Return the (x, y) coordinate for the center point of the cell that contains the specified text.  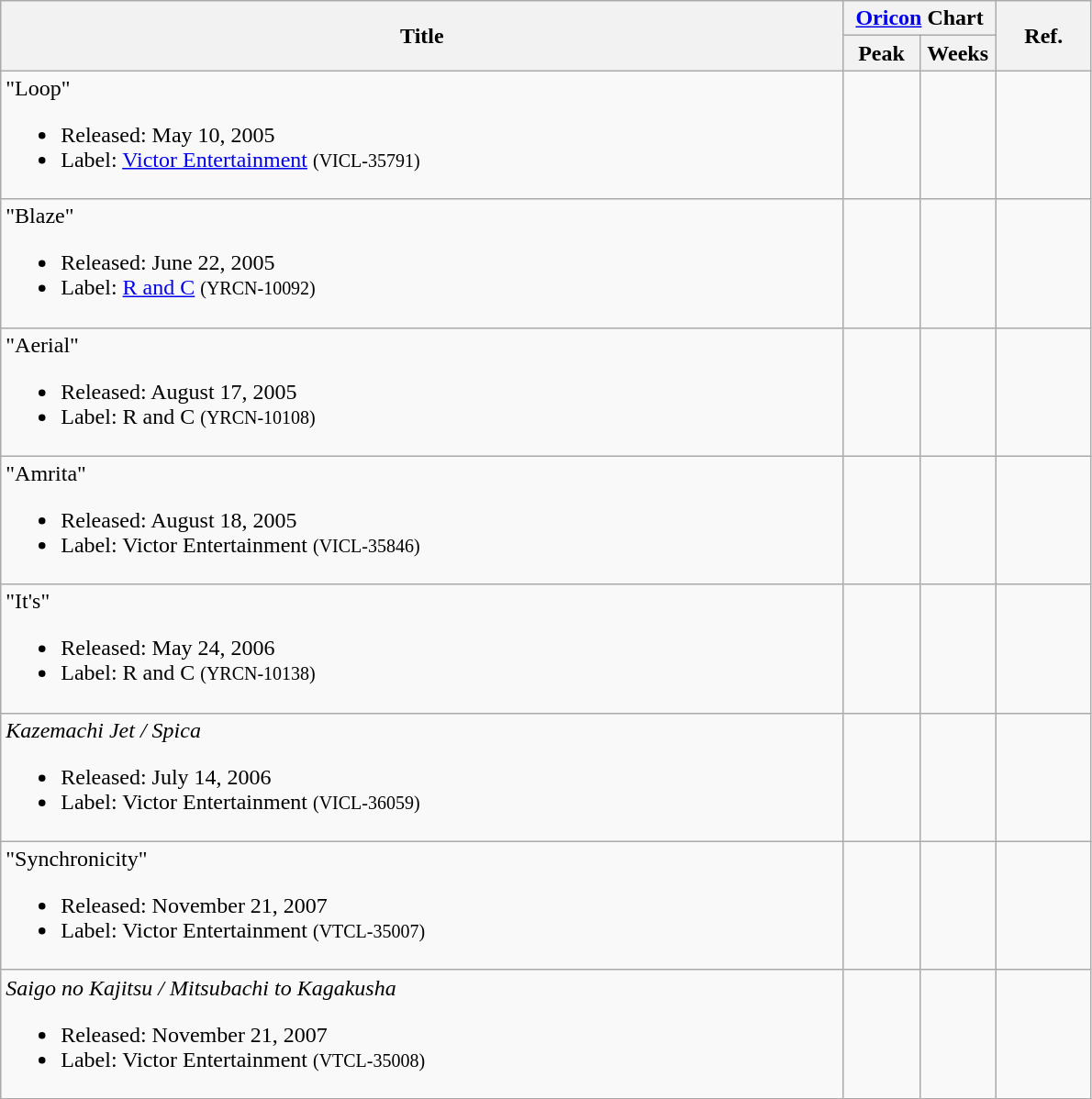
Oricon Chart (919, 18)
"Loop"Released: May 10, 2005Label: Victor Entertainment (VICL-35791) (422, 135)
Kazemachi Jet / SpicaReleased: July 14, 2006Label: Victor Entertainment (VICL-36059) (422, 777)
"Synchronicity"Released: November 21, 2007Label: Victor Entertainment (VTCL-35007) (422, 905)
Weeks (958, 53)
Peak (881, 53)
Saigo no Kajitsu / Mitsubachi to KagakushaReleased: November 21, 2007Label: Victor Entertainment (VTCL-35008) (422, 1034)
Ref. (1043, 36)
"Aerial"Released: August 17, 2005Label: R and C (YRCN-10108) (422, 392)
"Amrita"Released: August 18, 2005Label: Victor Entertainment (VICL-35846) (422, 520)
"It's"Released: May 24, 2006Label: R and C (YRCN-10138) (422, 649)
"Blaze"Released: June 22, 2005Label: R and C (YRCN-10092) (422, 263)
Title (422, 36)
